For the text-containing cell, return its midpoint in (x, y) coordinate format. 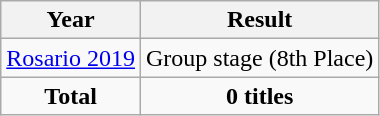
Total (71, 96)
Group stage (8th Place) (259, 58)
Year (71, 20)
Rosario 2019 (71, 58)
0 titles (259, 96)
Result (259, 20)
